For the text-containing cell, return its midpoint in [x, y] coordinate format. 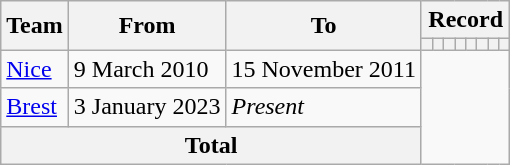
3 January 2023 [147, 107]
Brest [35, 107]
9 March 2010 [147, 69]
To [324, 26]
From [147, 26]
15 November 2011 [324, 69]
Total [212, 145]
Present [324, 107]
Record [465, 20]
Team [35, 26]
Nice [35, 69]
